Find where the given text appears and provide that cell's center as (X, Y) coordinate. 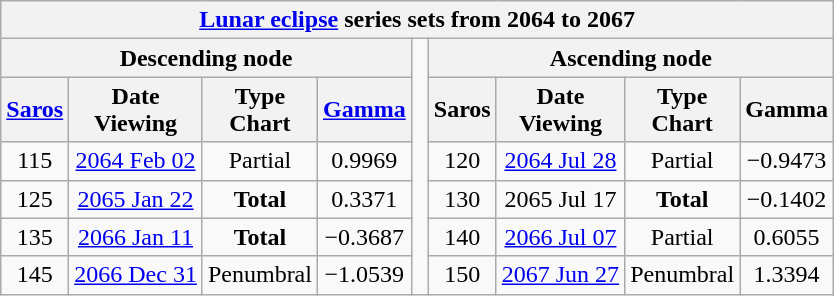
2064 Feb 02 (136, 161)
0.6055 (787, 237)
Ascending node (630, 58)
150 (462, 275)
2064 Jul 28 (560, 161)
Descending node (206, 58)
130 (462, 199)
2066 Dec 31 (136, 275)
2067 Jun 27 (560, 275)
Lunar eclipse series sets from 2064 to 2067 (418, 20)
2065 Jan 22 (136, 199)
−0.3687 (364, 237)
120 (462, 161)
125 (35, 199)
0.9969 (364, 161)
140 (462, 237)
−0.1402 (787, 199)
−1.0539 (364, 275)
2066 Jul 07 (560, 237)
1.3394 (787, 275)
−0.9473 (787, 161)
115 (35, 161)
2065 Jul 17 (560, 199)
2066 Jan 11 (136, 237)
0.3371 (364, 199)
145 (35, 275)
135 (35, 237)
